Return the (x, y) coordinate for the center point of the cell that contains the specified text.  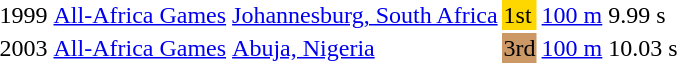
Johannesburg, South Africa (366, 15)
3rd (520, 48)
1st (520, 15)
Abuja, Nigeria (366, 48)
